Identify which cell holds the provided text, then report its [x, y] central coordinate. 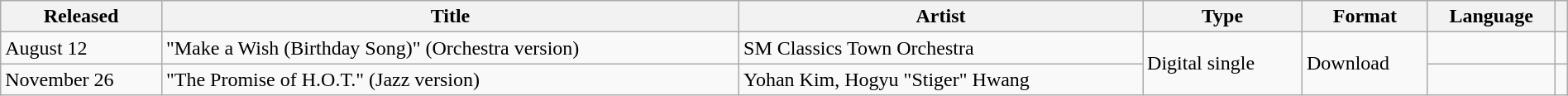
SM Classics Town Orchestra [941, 48]
Download [1365, 64]
November 26 [81, 79]
"The Promise of H.O.T." (Jazz version) [450, 79]
Format [1365, 17]
Yohan Kim, Hogyu "Stiger" Hwang [941, 79]
Language [1491, 17]
August 12 [81, 48]
Type [1222, 17]
Digital single [1222, 64]
"Make a Wish (Birthday Song)" (Orchestra version) [450, 48]
Released [81, 17]
Title [450, 17]
Artist [941, 17]
